Determine the (X, Y) coordinate at the center of the cell enclosing the given text.  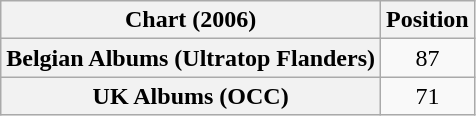
Chart (2006) (191, 20)
87 (428, 58)
71 (428, 96)
UK Albums (OCC) (191, 96)
Position (428, 20)
Belgian Albums (Ultratop Flanders) (191, 58)
